Return [x, y] of the center of cell containing provided text 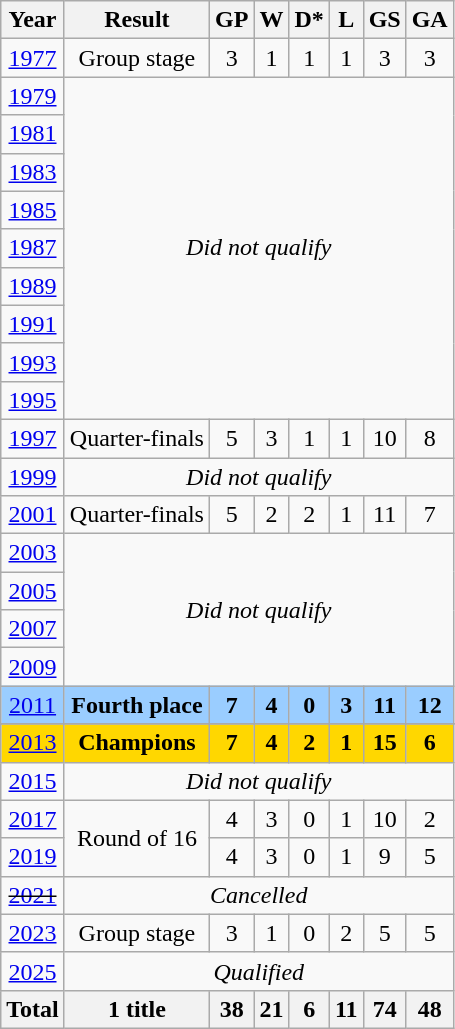
2011 [33, 705]
1977 [33, 58]
1 title [136, 1009]
1995 [33, 400]
38 [231, 1009]
2017 [33, 819]
Cancelled [258, 895]
48 [430, 1009]
Result [136, 20]
Fourth place [136, 705]
1981 [33, 134]
1985 [33, 210]
2009 [33, 667]
2025 [33, 971]
GS [384, 20]
2005 [33, 591]
8 [430, 438]
1989 [33, 286]
1991 [33, 324]
Champions [136, 743]
D* [309, 20]
1979 [33, 96]
21 [272, 1009]
L [346, 20]
1983 [33, 172]
2019 [33, 857]
Total [33, 1009]
2013 [33, 743]
15 [384, 743]
1997 [33, 438]
GA [430, 20]
W [272, 20]
Year [33, 20]
Round of 16 [136, 838]
2003 [33, 553]
GP [231, 20]
74 [384, 1009]
Qualified [258, 971]
2015 [33, 781]
2021 [33, 895]
12 [430, 705]
1987 [33, 248]
1993 [33, 362]
2023 [33, 933]
1999 [33, 477]
2007 [33, 629]
9 [384, 857]
2001 [33, 515]
